Pinpoint the cell where the given text exists, returning its (x, y) midpoint coordinate. 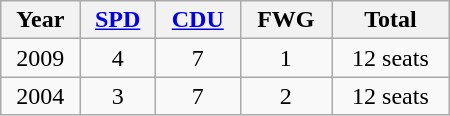
CDU (198, 20)
3 (118, 96)
2009 (40, 58)
SPD (118, 20)
Year (40, 20)
2 (286, 96)
FWG (286, 20)
Total (391, 20)
1 (286, 58)
2004 (40, 96)
4 (118, 58)
